Find where the given text appears and provide that cell's center as [x, y] coordinate. 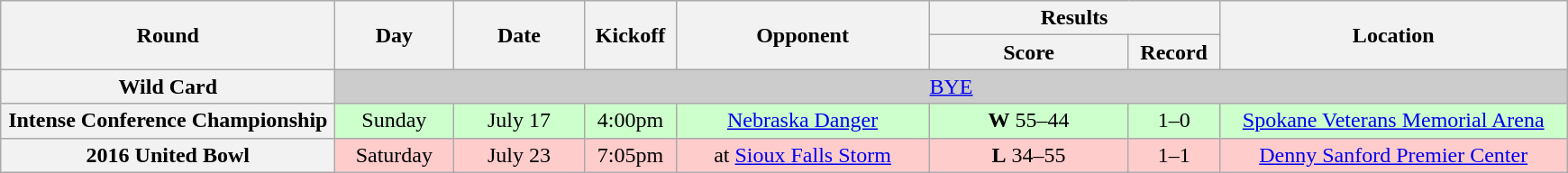
Denny Sanford Premier Center [1393, 155]
Round [168, 35]
July 23 [519, 155]
Score [1029, 52]
Intense Conference Championship [168, 121]
Location [1393, 35]
Spokane Veterans Memorial Arena [1393, 121]
July 17 [519, 121]
W 55–44 [1029, 121]
1–1 [1173, 155]
L 34–55 [1029, 155]
Wild Card [168, 86]
BYE [952, 86]
Results [1074, 18]
Saturday [395, 155]
4:00pm [631, 121]
2016 United Bowl [168, 155]
Record [1173, 52]
Day [395, 35]
at Sioux Falls Storm [802, 155]
Kickoff [631, 35]
Nebraska Danger [802, 121]
1–0 [1173, 121]
Sunday [395, 121]
Date [519, 35]
Opponent [802, 35]
7:05pm [631, 155]
